Pinpoint the cell where the given text exists, returning its [x, y] midpoint coordinate. 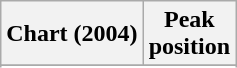
Chart (2004) [72, 34]
Peak position [189, 34]
